Identify which cell holds the provided text, then report its (x, y) central coordinate. 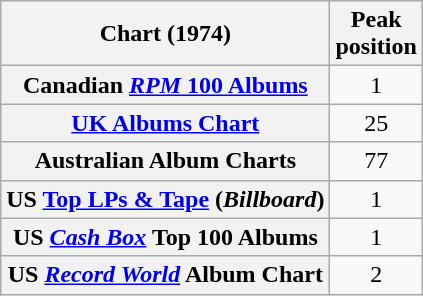
2 (376, 275)
UK Albums Chart (166, 123)
Australian Album Charts (166, 161)
US Record World Album Chart (166, 275)
25 (376, 123)
US Top LPs & Tape (Billboard) (166, 199)
77 (376, 161)
Peakposition (376, 34)
Chart (1974) (166, 34)
Canadian RPM 100 Albums (166, 85)
US Cash Box Top 100 Albums (166, 237)
